Provide the [x, y] coordinate of the cell's center where the given text is located.  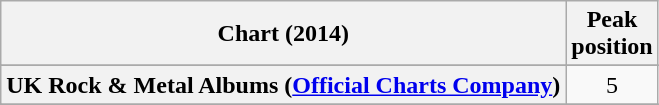
UK Rock & Metal Albums (Official Charts Company) [284, 85]
Chart (2014) [284, 34]
5 [612, 85]
Peakposition [612, 34]
